Capture the cell that displays the provided text and extract its (X, Y) central coordinate. 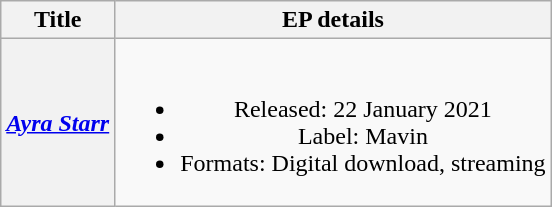
Title (58, 20)
Released: 22 January 2021Label: MavinFormats: Digital download, streaming (333, 122)
EP details (333, 20)
Ayra Starr (58, 122)
